Find where the given text appears and provide that cell's center as (X, Y) coordinate. 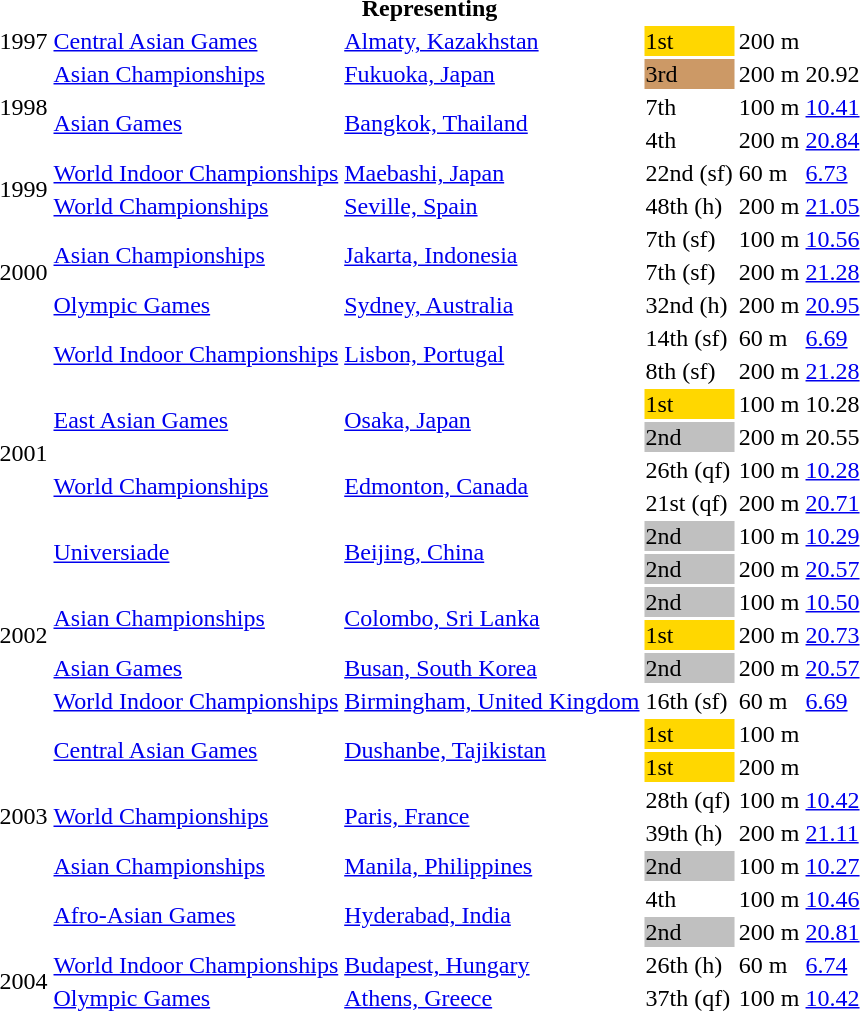
Manila, Philippines (492, 866)
28th (qf) (689, 800)
Colombo, Sri Lanka (492, 618)
Birmingham, United Kingdom (492, 701)
Hyderabad, India (492, 916)
26th (qf) (689, 470)
48th (h) (689, 206)
26th (h) (689, 965)
Maebashi, Japan (492, 173)
Osaka, Japan (492, 420)
7th (689, 107)
Bangkok, Thailand (492, 124)
Afro-Asian Games (196, 916)
21st (qf) (689, 503)
Dushanbe, Tajikistan (492, 750)
16th (sf) (689, 701)
Budapest, Hungary (492, 965)
22nd (sf) (689, 173)
Lisbon, Portugal (492, 354)
Seville, Spain (492, 206)
Universiade (196, 552)
Sydney, Australia (492, 305)
Busan, South Korea (492, 668)
Olympic Games (196, 305)
Beijing, China (492, 552)
3rd (689, 74)
Almaty, Kazakhstan (492, 41)
Paris, France (492, 816)
Fukuoka, Japan (492, 74)
39th (h) (689, 833)
32nd (h) (689, 305)
8th (sf) (689, 371)
East Asian Games (196, 420)
14th (sf) (689, 338)
Jakarta, Indonesia (492, 256)
Edmonton, Canada (492, 486)
